Output the (X, Y) coordinate of the center of the cell containing the given text.  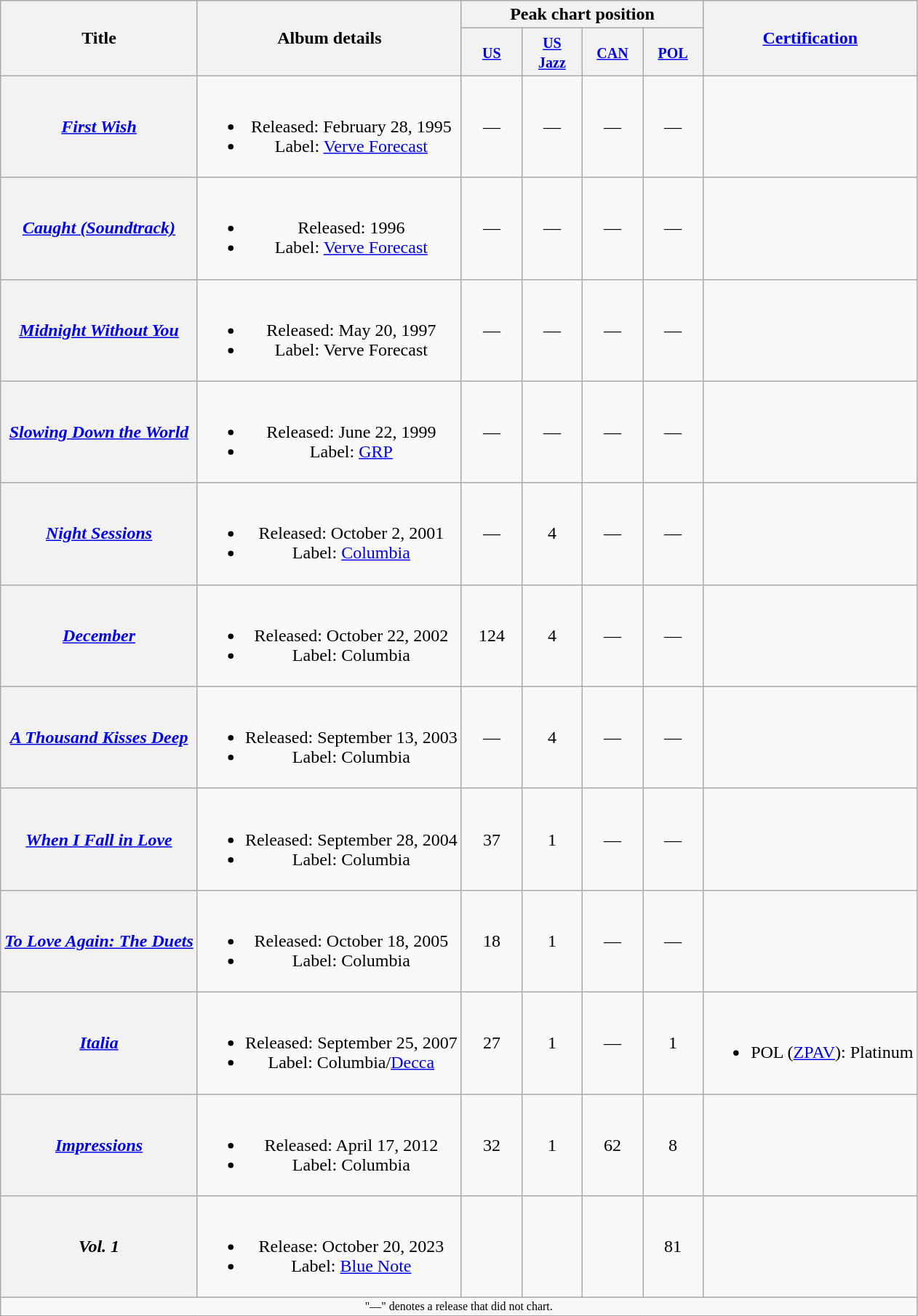
62 (612, 1144)
USJazz (551, 52)
Vol. 1 (99, 1247)
Peak chart position (582, 15)
Released: February 28, 1995Label: Verve Forecast (329, 127)
Released: June 22, 1999Label: GRP (329, 432)
CAN (612, 52)
Released: September 13, 2003Label: Columbia (329, 737)
Released: September 28, 2004Label: Columbia (329, 839)
Midnight Without You (99, 330)
Released: May 20, 1997Label: Verve Forecast (329, 330)
POL (ZPAV): Platinum (810, 1043)
Released: 1996Label: Verve Forecast (329, 228)
Slowing Down the World (99, 432)
81 (674, 1247)
Released: October 22, 2002Label: Columbia (329, 635)
Night Sessions (99, 534)
December (99, 635)
A Thousand Kisses Deep (99, 737)
US (492, 52)
Impressions (99, 1144)
Released: September 25, 2007Label: Columbia/Decca (329, 1043)
Italia (99, 1043)
Album details (329, 38)
Released: April 17, 2012Label: Columbia (329, 1144)
Caught (Soundtrack) (99, 228)
Released: October 18, 2005Label: Columbia (329, 941)
Release: October 20, 2023Label: Blue Note (329, 1247)
First Wish (99, 127)
Certification (810, 38)
To Love Again: The Duets (99, 941)
32 (492, 1144)
Released: October 2, 2001Label: Columbia (329, 534)
27 (492, 1043)
18 (492, 941)
37 (492, 839)
124 (492, 635)
Title (99, 38)
8 (674, 1144)
When I Fall in Love (99, 839)
"—" denotes a release that did not chart. (459, 1307)
POL (674, 52)
